Capture the cell that displays the provided text and extract its [x, y] central coordinate. 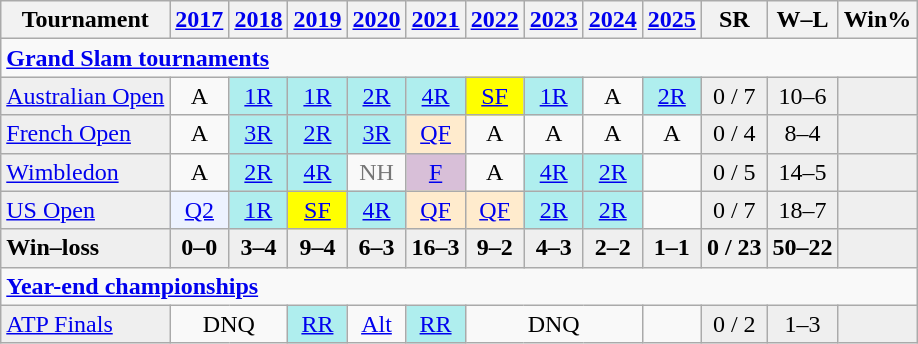
W–L [802, 20]
8–4 [802, 134]
16–3 [436, 248]
14–5 [802, 172]
2–2 [612, 248]
Year-end championships [459, 286]
1–1 [672, 248]
ATP Finals [86, 324]
Tournament [86, 20]
9–4 [318, 248]
NH [376, 172]
50–22 [802, 248]
6–3 [376, 248]
US Open [86, 210]
4–3 [554, 248]
0 / 5 [734, 172]
2018 [258, 20]
Australian Open [86, 96]
1–3 [802, 324]
Win–loss [86, 248]
2019 [318, 20]
Win% [878, 20]
2021 [436, 20]
2024 [612, 20]
2020 [376, 20]
0 / 2 [734, 324]
2017 [200, 20]
F [436, 172]
Alt [376, 324]
SR [734, 20]
Wimbledon [86, 172]
0 / 23 [734, 248]
10–6 [802, 96]
3–4 [258, 248]
French Open [86, 134]
18–7 [802, 210]
9–2 [494, 248]
2023 [554, 20]
Grand Slam tournaments [459, 58]
0–0 [200, 248]
0 / 4 [734, 134]
2022 [494, 20]
Q2 [200, 210]
2025 [672, 20]
